Find where the given text appears and provide that cell's center as (x, y) coordinate. 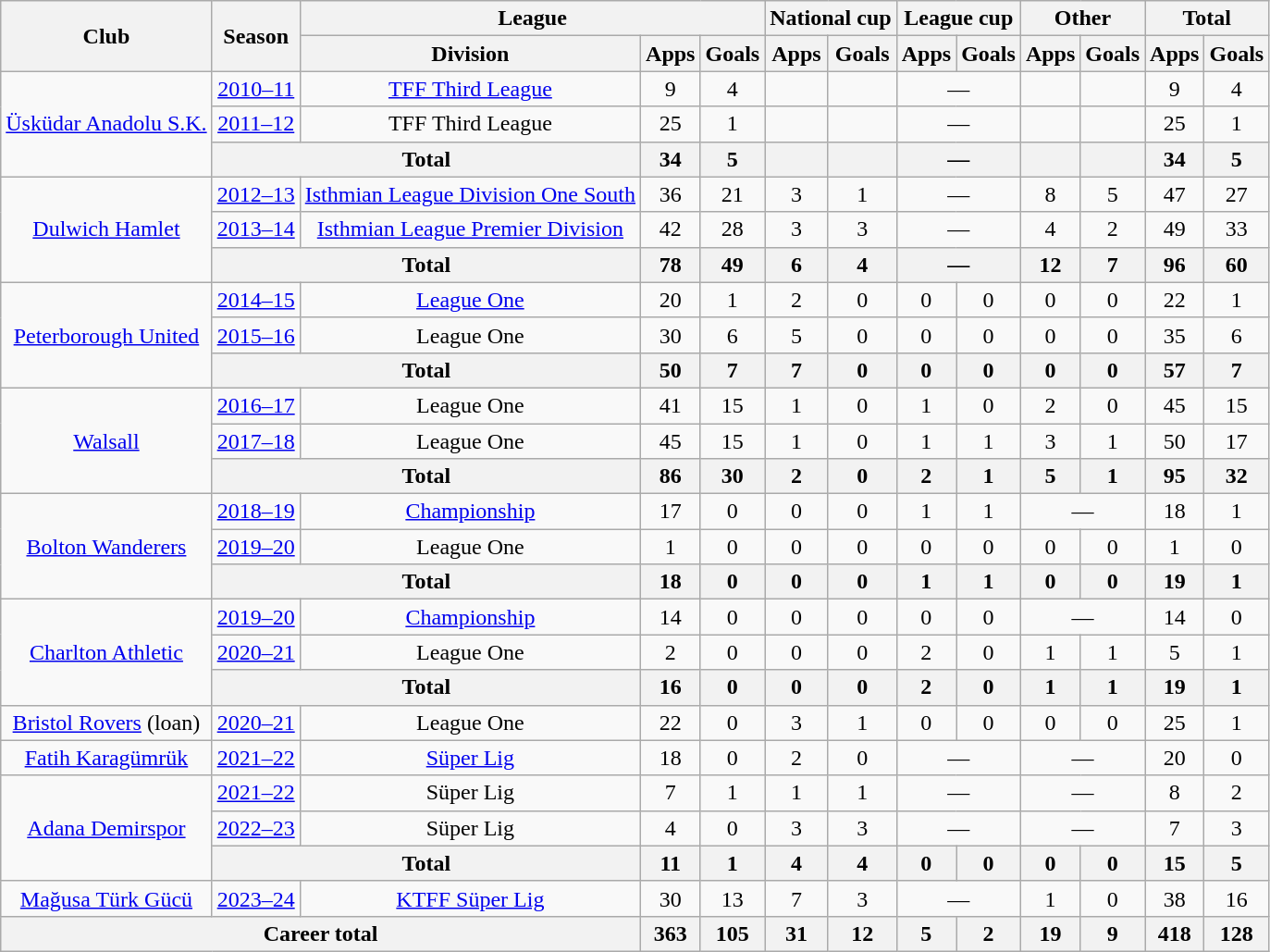
2017–18 (255, 441)
Dulwich Hamlet (106, 229)
42 (671, 229)
128 (1237, 933)
2014–15 (255, 300)
2012–13 (255, 194)
47 (1175, 194)
2013–14 (255, 229)
Fatih Karagümrük (106, 758)
38 (1175, 898)
96 (1175, 265)
32 (1237, 476)
2022–23 (255, 828)
Isthmian League Premier Division (470, 229)
57 (1175, 370)
Charlton Athletic (106, 652)
13 (733, 898)
Isthmian League Division One South (470, 194)
11 (671, 863)
Peterborough United (106, 335)
Bristol Rovers (loan) (106, 723)
2010–11 (255, 89)
33 (1237, 229)
60 (1237, 265)
36 (671, 194)
21 (733, 194)
78 (671, 265)
28 (733, 229)
41 (671, 405)
105 (733, 933)
2015–16 (255, 335)
86 (671, 476)
Üsküdar Anadolu S.K. (106, 124)
Club (106, 36)
Walsall (106, 440)
Season (255, 36)
Bolton Wanderers (106, 547)
League (533, 19)
2023–24 (255, 898)
Other (1082, 19)
95 (1175, 476)
2018–19 (255, 512)
Career total (321, 933)
363 (671, 933)
League cup (958, 19)
31 (796, 933)
2011–12 (255, 124)
35 (1175, 335)
Mağusa Türk Gücü (106, 898)
418 (1175, 933)
National cup (831, 19)
Adana Demirspor (106, 828)
2016–17 (255, 405)
Division (470, 54)
KTFF Süper Lig (470, 898)
27 (1237, 194)
